Identify which cell holds the provided text, then report its (x, y) central coordinate. 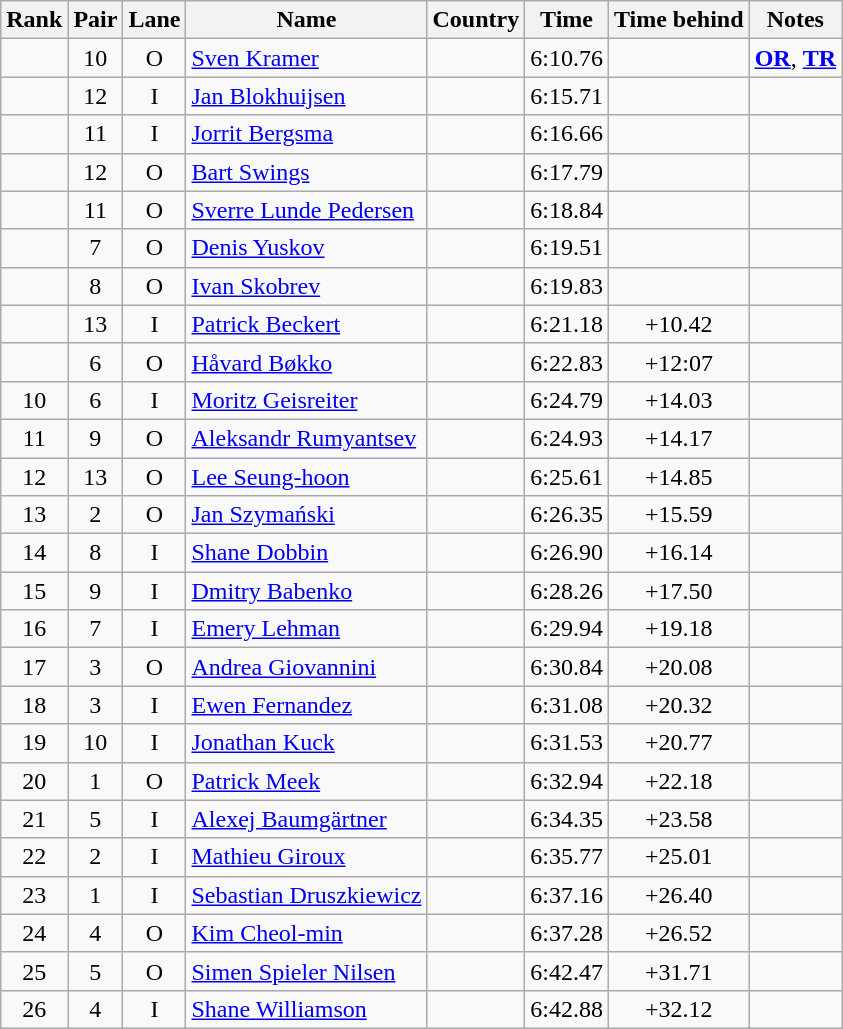
6:15.71 (567, 96)
6:28.26 (567, 591)
6:42.47 (567, 971)
6:21.18 (567, 324)
6:25.61 (567, 477)
6:31.08 (567, 705)
+31.71 (678, 971)
+14.85 (678, 477)
+16.14 (678, 553)
6:18.84 (567, 210)
Andrea Giovannini (306, 667)
+23.58 (678, 819)
+15.59 (678, 515)
Jonathan Kuck (306, 743)
+25.01 (678, 857)
Jan Szymański (306, 515)
Jan Blokhuijsen (306, 96)
Lane (154, 20)
Håvard Bøkko (306, 362)
Pair (96, 20)
14 (34, 553)
20 (34, 781)
19 (34, 743)
Simen Spieler Nilsen (306, 971)
6:17.79 (567, 172)
Time (567, 20)
6:37.16 (567, 895)
23 (34, 895)
Moritz Geisreiter (306, 400)
Alexej Baumgärtner (306, 819)
+19.18 (678, 629)
24 (34, 933)
Sverre Lunde Pedersen (306, 210)
Patrick Meek (306, 781)
6:37.28 (567, 933)
6:26.35 (567, 515)
+14.17 (678, 438)
Emery Lehman (306, 629)
+12:07 (678, 362)
6:26.90 (567, 553)
Kim Cheol-min (306, 933)
+26.52 (678, 933)
6:24.93 (567, 438)
Bart Swings (306, 172)
+17.50 (678, 591)
6:29.94 (567, 629)
Shane Dobbin (306, 553)
Name (306, 20)
Rank (34, 20)
Patrick Beckert (306, 324)
6:32.94 (567, 781)
+22.18 (678, 781)
Jorrit Bergsma (306, 134)
6:19.83 (567, 286)
+20.77 (678, 743)
15 (34, 591)
Ewen Fernandez (306, 705)
6:22.83 (567, 362)
25 (34, 971)
Sebastian Druszkiewicz (306, 895)
18 (34, 705)
16 (34, 629)
Ivan Skobrev (306, 286)
Shane Williamson (306, 1009)
22 (34, 857)
Mathieu Giroux (306, 857)
6:30.84 (567, 667)
6:24.79 (567, 400)
Lee Seung-hoon (306, 477)
+14.03 (678, 400)
+32.12 (678, 1009)
26 (34, 1009)
Country (476, 20)
17 (34, 667)
+26.40 (678, 895)
+20.32 (678, 705)
OR, TR (795, 58)
Aleksandr Rumyantsev (306, 438)
Denis Yuskov (306, 248)
6:31.53 (567, 743)
+20.08 (678, 667)
6:35.77 (567, 857)
6:42.88 (567, 1009)
6:16.66 (567, 134)
Dmitry Babenko (306, 591)
6:19.51 (567, 248)
Notes (795, 20)
6:10.76 (567, 58)
+10.42 (678, 324)
Sven Kramer (306, 58)
Time behind (678, 20)
6:34.35 (567, 819)
21 (34, 819)
